Capture the cell that displays the provided text and extract its (X, Y) central coordinate. 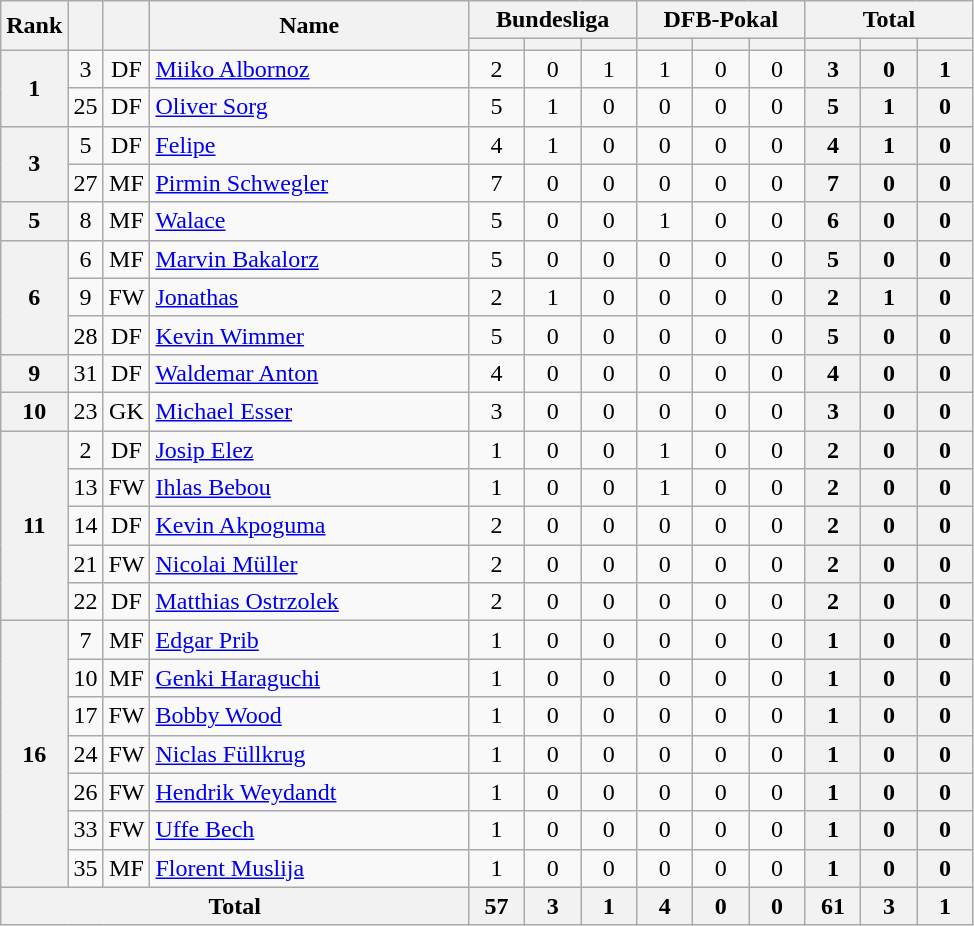
14 (86, 526)
Hendrik Weydandt (310, 792)
8 (86, 221)
Marvin Bakalorz (310, 259)
Bundesliga (553, 20)
Niclas Füllkrug (310, 754)
DFB-Pokal (721, 20)
Josip Elez (310, 449)
Felipe (310, 145)
Kevin Wimmer (310, 335)
Michael Esser (310, 411)
Ihlas Bebou (310, 488)
23 (86, 411)
16 (34, 754)
Uffe Bech (310, 830)
11 (34, 525)
Matthias Ostrzolek (310, 602)
Jonathas (310, 297)
26 (86, 792)
17 (86, 716)
Florent Muslija (310, 868)
13 (86, 488)
Nicolai Müller (310, 564)
22 (86, 602)
57 (497, 906)
35 (86, 868)
33 (86, 830)
25 (86, 107)
Miiko Albornoz (310, 69)
27 (86, 183)
Kevin Akpoguma (310, 526)
31 (86, 373)
Name (310, 26)
Pirmin Schwegler (310, 183)
28 (86, 335)
21 (86, 564)
GK (126, 411)
Walace (310, 221)
Genki Haraguchi (310, 678)
Bobby Wood (310, 716)
61 (833, 906)
Edgar Prib (310, 640)
Waldemar Anton (310, 373)
Rank (34, 26)
Oliver Sorg (310, 107)
24 (86, 754)
